Scan for the cell matching the given text and deliver its [x, y] coordinate at center. 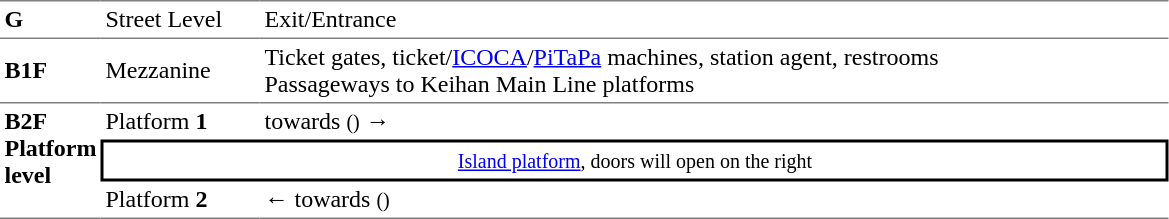
Ticket gates, ticket/ICOCA/PiTaPa machines, station agent, restrooms Passageways to Keihan Main Line platforms [714, 70]
Platform 1 [180, 121]
G [50, 19]
Exit/Entrance [714, 19]
B2FPlatform level [50, 160]
towards () → [714, 121]
Mezzanine [180, 70]
Street Level [180, 19]
Island platform, doors will open on the right [635, 161]
B1F [50, 70]
